Locate the cell with the specified text and output its [X, Y] center coordinate. 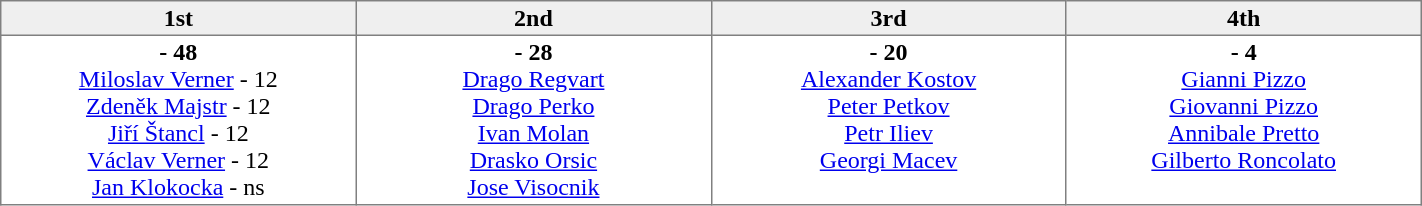
- 48Miloslav Verner - 12Zdeněk Majstr - 12Jiří Štancl - 12Václav Verner - 12Jan Klokocka - ns [178, 120]
- 28Drago RegvartDrago PerkoIvan MolanDrasko OrsicJose Visocnik [534, 120]
- 20Alexander KostovPeter PetkovPetr IlievGeorgi Macev [888, 120]
2nd [534, 18]
4th [1244, 18]
- 4Gianni PizzoGiovanni PizzoAnnibale PrettoGilberto Roncolato [1244, 120]
3rd [888, 18]
1st [178, 18]
